Capture the cell that displays the provided text and extract its [x, y] central coordinate. 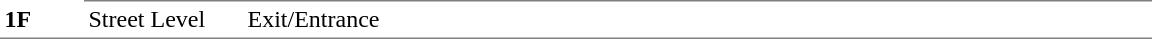
1F [42, 20]
Street Level [164, 20]
Exit/Entrance [698, 20]
